Output the [x, y] coordinate of the center of the cell containing the given text.  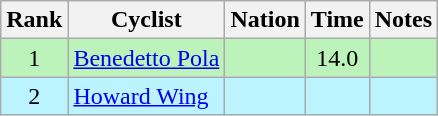
2 [34, 96]
Time [337, 20]
1 [34, 58]
14.0 [337, 58]
Benedetto Pola [146, 58]
Rank [34, 20]
Notes [403, 20]
Cyclist [146, 20]
Nation [265, 20]
Howard Wing [146, 96]
